Return [x, y] of the center of cell containing provided text 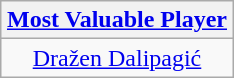
Dražen Dalipagić [116, 58]
Most Valuable Player [116, 20]
